Extract the [X, Y] coordinate from the center of the cell holding the provided text.  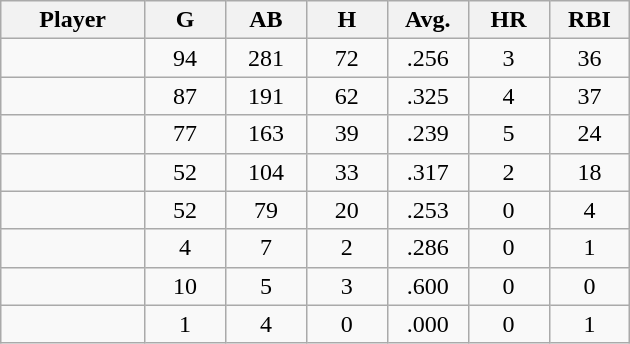
104 [266, 172]
191 [266, 96]
79 [266, 210]
62 [346, 96]
39 [346, 134]
.256 [428, 58]
94 [186, 58]
H [346, 20]
24 [590, 134]
.600 [428, 286]
G [186, 20]
37 [590, 96]
10 [186, 286]
33 [346, 172]
.253 [428, 210]
7 [266, 248]
.000 [428, 324]
HR [508, 20]
36 [590, 58]
.317 [428, 172]
87 [186, 96]
72 [346, 58]
Avg. [428, 20]
77 [186, 134]
RBI [590, 20]
AB [266, 20]
Player [73, 20]
281 [266, 58]
20 [346, 210]
.286 [428, 248]
.239 [428, 134]
18 [590, 172]
.325 [428, 96]
163 [266, 134]
